Identify which cell holds the provided text, then report its (x, y) central coordinate. 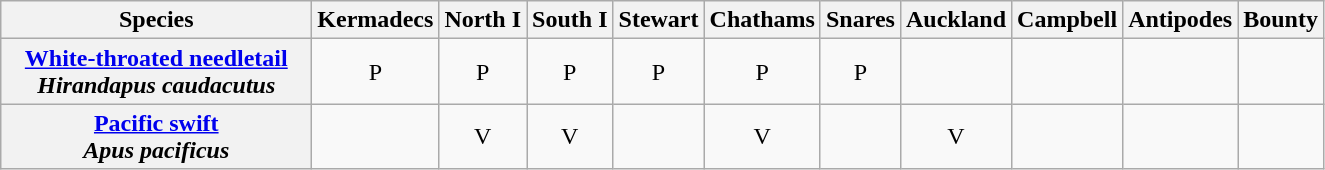
Chathams (762, 20)
Antipodes (1180, 20)
Snares (860, 20)
Stewart (658, 20)
North I (483, 20)
Bounty (1281, 20)
South I (570, 20)
White-throated needletailHirandapus caudacutus (156, 72)
Species (156, 20)
Auckland (956, 20)
Pacific swiftApus pacificus (156, 136)
Campbell (1068, 20)
Kermadecs (376, 20)
